Output the [x, y] coordinate of the center of the cell containing the given text.  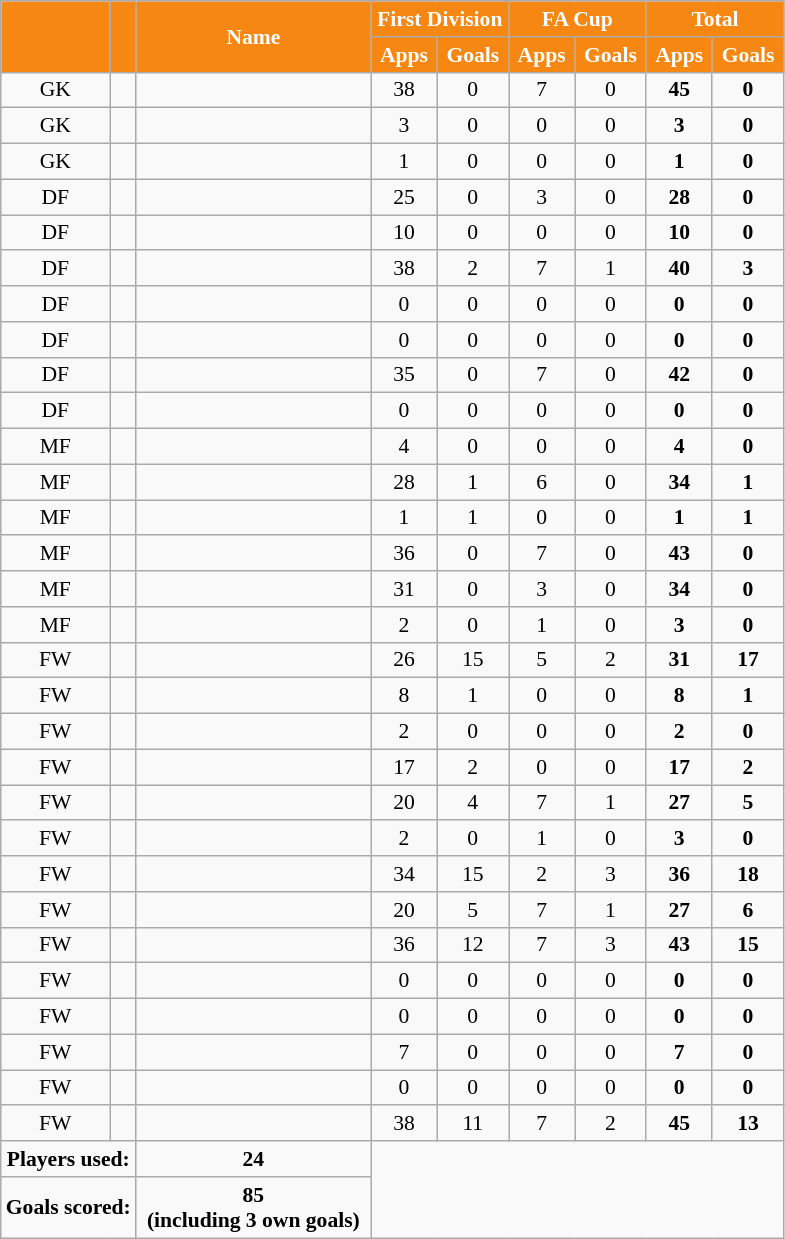
Goals scored: [68, 1208]
Players used: [68, 1159]
85 (including 3 own goals) [254, 1208]
25 [404, 197]
35 [404, 375]
26 [404, 660]
18 [748, 874]
FA Cup [578, 19]
Name [254, 36]
40 [679, 269]
Total [715, 19]
11 [473, 1124]
12 [473, 945]
24 [254, 1159]
42 [679, 375]
13 [748, 1124]
First Division [440, 19]
